Return [X, Y] of the center of cell containing provided text 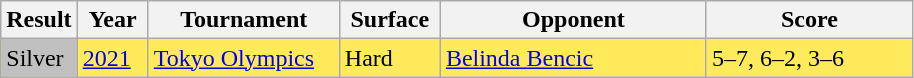
Result [39, 20]
Year [112, 20]
Tokyo Olympics [244, 58]
Tournament [244, 20]
Score [809, 20]
2021 [112, 58]
Belinda Bencic [573, 58]
Silver [39, 58]
5–7, 6–2, 3–6 [809, 58]
Opponent [573, 20]
Hard [390, 58]
Surface [390, 20]
